Output the (X, Y) coordinate of the center of the cell containing the given text.  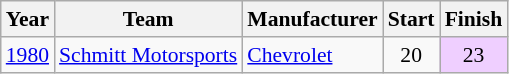
Chevrolet (312, 55)
Year (28, 19)
20 (412, 55)
Schmitt Motorsports (148, 55)
23 (474, 55)
1980 (28, 55)
Manufacturer (312, 19)
Team (148, 19)
Start (412, 19)
Finish (474, 19)
